Detect which cell encompasses the target text, then output its (X, Y) center coordinate. 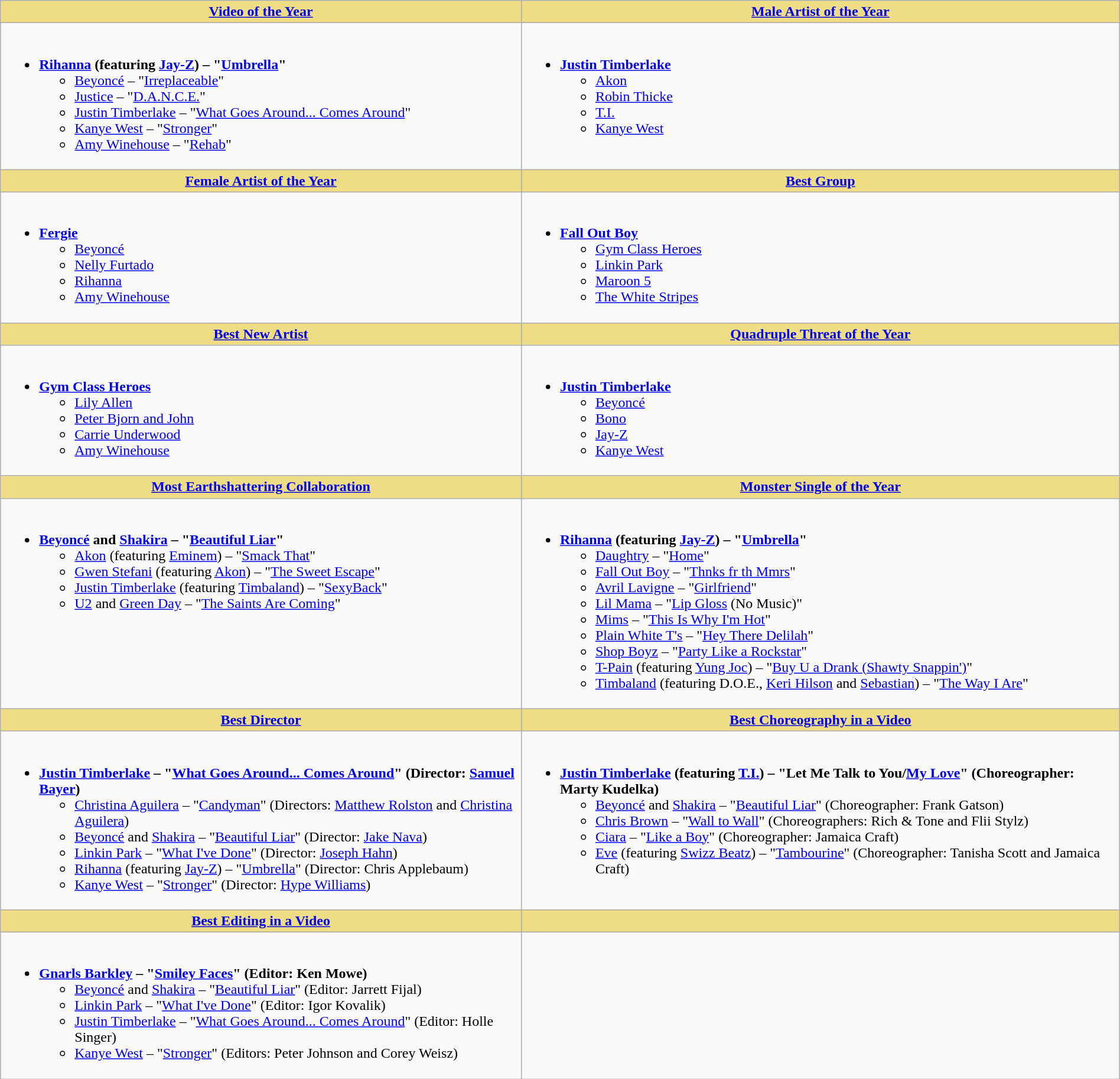
Justin TimberlakeBeyoncéBonoJay-ZKanye West (820, 410)
Quadruple Threat of the Year (820, 334)
Fall Out BoyGym Class HeroesLinkin ParkMaroon 5The White Stripes (820, 258)
Best Choreography in a Video (820, 720)
Best Group (820, 181)
Male Artist of the Year (820, 12)
Best Director (261, 720)
Monster Single of the Year (820, 487)
Female Artist of the Year (261, 181)
Gym Class HeroesLily AllenPeter Bjorn and JohnCarrie UnderwoodAmy Winehouse (261, 410)
Most Earthshattering Collaboration (261, 487)
Justin TimberlakeAkonRobin ThickeT.I.Kanye West (820, 96)
Best Editing in a Video (261, 921)
Best New Artist (261, 334)
Video of the Year (261, 12)
FergieBeyoncéNelly FurtadoRihannaAmy Winehouse (261, 258)
